Output the (x, y) coordinate of the center of the cell containing the given text.  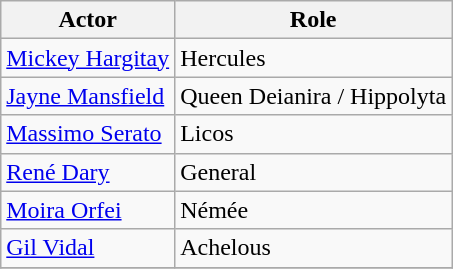
Queen Deianira / Hippolyta (314, 96)
Némée (314, 210)
General (314, 172)
René Dary (88, 172)
Licos (314, 134)
Role (314, 20)
Jayne Mansfield (88, 96)
Mickey Hargitay (88, 58)
Hercules (314, 58)
Massimo Serato (88, 134)
Actor (88, 20)
Gil Vidal (88, 248)
Achelous (314, 248)
Moira Orfei (88, 210)
